For the text-containing cell, return its midpoint in (X, Y) coordinate format. 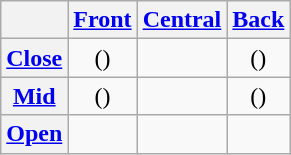
Back (258, 20)
Mid (34, 96)
Open (34, 134)
Front (102, 20)
Close (34, 58)
Central (182, 20)
